Determine the [X, Y] coordinate at the center of the cell enclosing the given text.  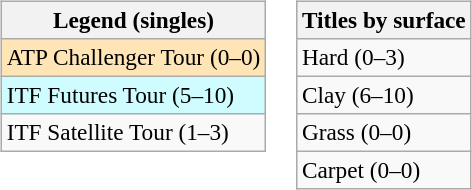
Legend (singles) [133, 20]
Clay (6–10) [384, 95]
ITF Satellite Tour (1–3) [133, 133]
Carpet (0–0) [384, 171]
Titles by surface [384, 20]
ATP Challenger Tour (0–0) [133, 57]
Hard (0–3) [384, 57]
ITF Futures Tour (5–10) [133, 95]
Grass (0–0) [384, 133]
